Locate the cell with the specified text and output its (X, Y) center coordinate. 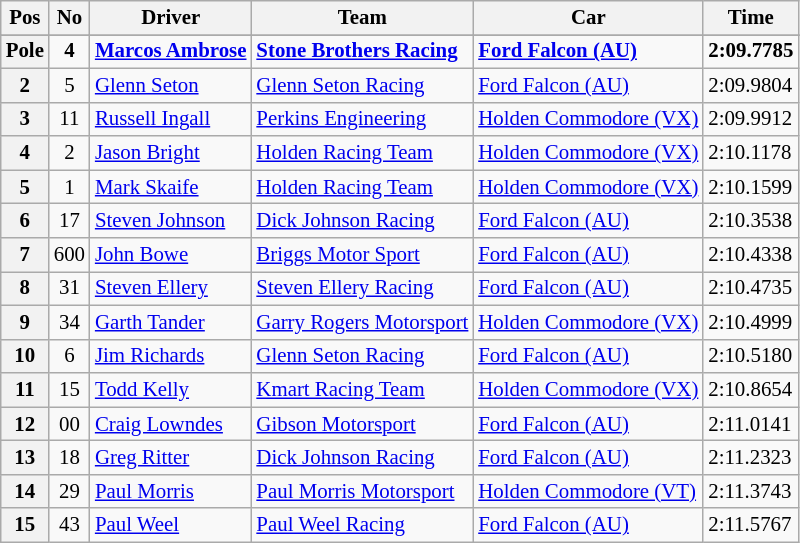
Perkins Engineering (362, 119)
2:10.1178 (750, 153)
Kmart Racing Team (362, 390)
34 (70, 322)
Briggs Motor Sport (362, 255)
Todd Kelly (170, 390)
Steven Johnson (170, 221)
John Bowe (170, 255)
2:10.5180 (750, 356)
2:11.3743 (750, 491)
Mark Skaife (170, 187)
Jason Bright (170, 153)
Greg Ritter (170, 458)
2:10.4338 (750, 255)
2:10.3538 (750, 221)
Pole (25, 51)
17 (70, 221)
2:09.9912 (750, 119)
Car (588, 18)
Gibson Motorsport (362, 424)
18 (70, 458)
Paul Weel (170, 525)
Craig Lowndes (170, 424)
Time (750, 18)
Garry Rogers Motorsport (362, 322)
No (70, 18)
Pos (25, 18)
Garth Tander (170, 322)
31 (70, 288)
43 (70, 525)
Paul Morris Motorsport (362, 491)
Paul Weel Racing (362, 525)
Driver (170, 18)
8 (25, 288)
1 (70, 187)
2:09.7785 (750, 51)
12 (25, 424)
2:10.1599 (750, 187)
2:11.2323 (750, 458)
Holden Commodore (VT) (588, 491)
Jim Richards (170, 356)
Steven Ellery Racing (362, 288)
7 (25, 255)
Russell Ingall (170, 119)
Marcos Ambrose (170, 51)
2:10.4735 (750, 288)
2:11.0141 (750, 424)
3 (25, 119)
Steven Ellery (170, 288)
2:09.9804 (750, 85)
Team (362, 18)
00 (70, 424)
9 (25, 322)
2:10.4999 (750, 322)
2:11.5767 (750, 525)
Paul Morris (170, 491)
Stone Brothers Racing (362, 51)
29 (70, 491)
13 (25, 458)
2:10.8654 (750, 390)
10 (25, 356)
Glenn Seton (170, 85)
600 (70, 255)
14 (25, 491)
